Determine the [X, Y] coordinate at the center of the cell enclosing the given text.  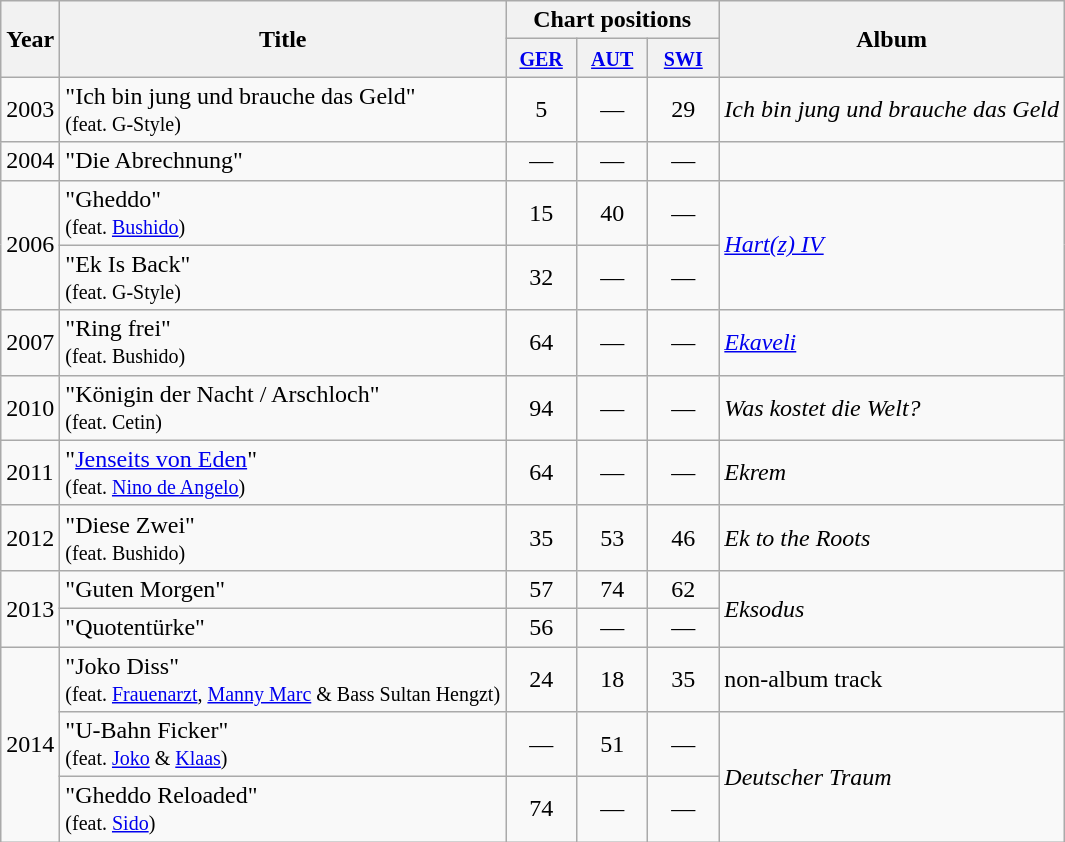
"Gheddo Reloaded"(feat. Sido) [283, 810]
2010 [30, 408]
2011 [30, 472]
40 [612, 212]
57 [542, 589]
15 [542, 212]
2007 [30, 342]
"Ich bin jung und brauche das Geld"(feat. G-Style) [283, 110]
Chart positions [612, 20]
"Die Abrechnung" [283, 161]
"Ek Is Back"(feat. G-Style) [283, 278]
2003 [30, 110]
Title [283, 39]
"Ring frei"(feat. Bushido) [283, 342]
GER [542, 58]
"Quotentürke" [283, 627]
"Guten Morgen" [283, 589]
2006 [30, 245]
51 [612, 744]
"Diese Zwei"(feat. Bushido) [283, 538]
Album [892, 39]
2012 [30, 538]
"Jenseits von Eden"(feat. Nino de Angelo) [283, 472]
"Joko Diss"(feat. Frauenarzt, Manny Marc & Bass Sultan Hengzt) [283, 678]
29 [684, 110]
56 [542, 627]
62 [684, 589]
46 [684, 538]
Ekaveli [892, 342]
"Königin der Nacht / Arschloch"(feat. Cetin) [283, 408]
SWI [684, 58]
non-album track [892, 678]
Ek to the Roots [892, 538]
2014 [30, 744]
"U-Bahn Ficker"(feat. Joko & Klaas) [283, 744]
24 [542, 678]
53 [612, 538]
Ekrem [892, 472]
2004 [30, 161]
94 [542, 408]
32 [542, 278]
Eksodus [892, 608]
Ich bin jung und brauche das Geld [892, 110]
Deutscher Traum [892, 777]
2013 [30, 608]
Hart(z) IV [892, 245]
Was kostet die Welt? [892, 408]
5 [542, 110]
18 [612, 678]
"Gheddo"(feat. Bushido) [283, 212]
Year [30, 39]
AUT [612, 58]
